Detect which cell encompasses the target text, then output its (x, y) center coordinate. 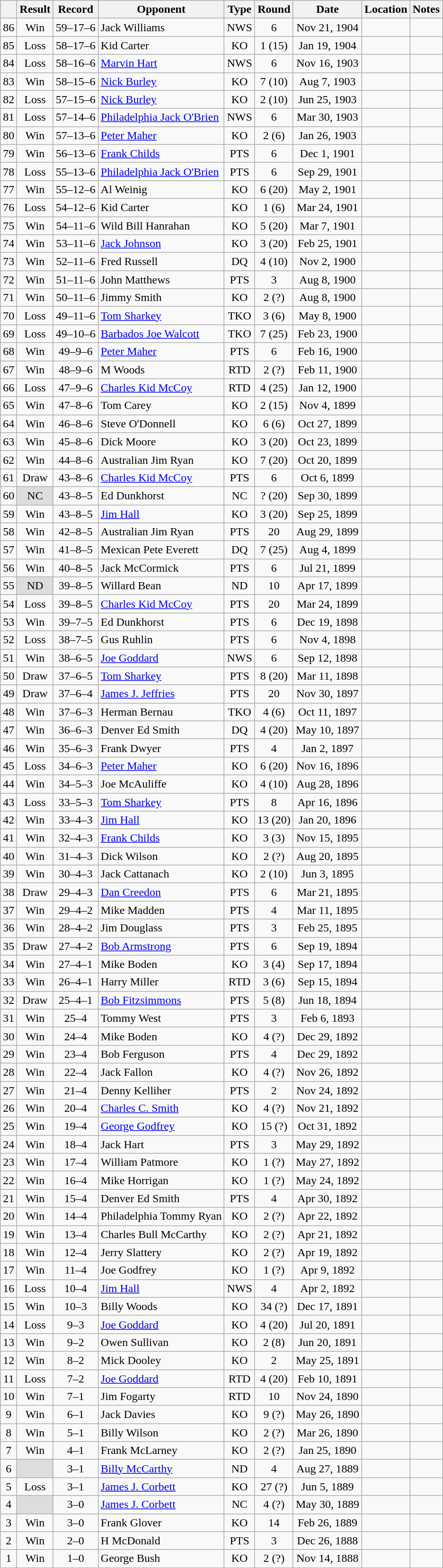
57–15–6 (76, 99)
26 (9, 1108)
Apr 2, 1892 (328, 1288)
Nov 16, 1903 (328, 63)
51–11–6 (76, 280)
18 (9, 1252)
57–13–6 (76, 135)
Bob Ferguson (161, 1054)
47 (9, 730)
39 (9, 874)
Jimmy Smith (161, 298)
1 (15) (274, 45)
69 (9, 334)
Jun 5, 1889 (328, 1487)
Mick Dooley (161, 1360)
45 (9, 766)
64 (9, 424)
Result (35, 9)
41 (9, 838)
Mar 24, 1899 (328, 604)
Billy Woods (161, 1306)
Al Weinig (161, 189)
Sep 29, 1901 (328, 171)
50–11–6 (76, 298)
Nov 4, 1898 (328, 640)
6–1 (76, 1415)
Sep 17, 1894 (328, 964)
73 (9, 262)
2 (15) (274, 406)
Jan 20, 1896 (328, 820)
May 8, 1900 (328, 316)
84 (9, 63)
44–8–6 (76, 460)
Philadelphia Tommy Ryan (161, 1216)
33–4–3 (76, 820)
39–7–5 (76, 622)
Oct 27, 1899 (328, 424)
Nov 21, 1904 (328, 27)
May 27, 1892 (328, 1162)
52–11–6 (76, 262)
47–9–6 (76, 388)
Sep 25, 1899 (328, 514)
23–4 (76, 1054)
Apr 21, 1892 (328, 1234)
Apr 16, 1896 (328, 802)
Tom Carey (161, 406)
Charles C. Smith (161, 1108)
27–4–1 (76, 964)
Jan 2, 1897 (328, 748)
35 (9, 946)
2 (6) (274, 135)
5 (9, 1487)
13 (20) (274, 820)
Nov 21, 1892 (328, 1108)
Jun 18, 1894 (328, 1000)
38–6–5 (76, 658)
Aug 27, 1889 (328, 1469)
48–9–6 (76, 370)
31–4–3 (76, 856)
Apr 9, 1892 (328, 1270)
15–4 (76, 1198)
9 (?) (274, 1415)
59 (9, 514)
Apr 22, 1892 (328, 1216)
Aug 4, 1899 (328, 550)
29 (9, 1054)
28–4–2 (76, 928)
? (20) (274, 496)
49–9–6 (76, 352)
Apr 30, 1892 (328, 1198)
77 (9, 189)
Dec 17, 1891 (328, 1306)
Nov 15, 1895 (328, 838)
Owen Sullivan (161, 1342)
86 (9, 27)
Dec 26, 1888 (328, 1541)
May 30, 1889 (328, 1505)
Feb 26, 1889 (328, 1523)
Jan 26, 1903 (328, 135)
37–6–5 (76, 676)
Jan 12, 1900 (328, 388)
Sep 19, 1894 (328, 946)
48 (9, 712)
Jan 19, 1904 (328, 45)
9–3 (76, 1324)
Jack Williams (161, 27)
Nov 4, 1899 (328, 406)
Mar 21, 1895 (328, 892)
29–4–3 (76, 892)
68 (9, 352)
Sep 12, 1898 (328, 658)
3 (4) (274, 964)
58–17–6 (76, 45)
17 (9, 1270)
Jun 20, 1891 (328, 1342)
Sep 30, 1899 (328, 496)
Herman Bernau (161, 712)
Oct 11, 1897 (328, 712)
Round (274, 9)
Tommy West (161, 1018)
45–8–6 (76, 442)
4 (6) (274, 712)
61 (9, 478)
May 25, 1891 (328, 1360)
12 (9, 1360)
23 (9, 1162)
37–6–4 (76, 694)
Apr 17, 1899 (328, 586)
Harry Miller (161, 982)
Nov 2, 1900 (328, 262)
59–17–6 (76, 27)
Sep 15, 1894 (328, 982)
15 (9, 1306)
3 (3) (274, 838)
9–2 (76, 1342)
Mar 11, 1898 (328, 676)
65 (9, 406)
Jul 21, 1899 (328, 568)
24 (9, 1144)
2 (8) (274, 1342)
42 (9, 820)
60 (9, 496)
36–6–3 (76, 730)
5 (20) (274, 226)
Wild Bill Hanrahan (161, 226)
Jim Fogarty (161, 1397)
4 (25) (274, 388)
Willard Bean (161, 586)
Oct 20, 1899 (328, 460)
Joe Godfrey (161, 1270)
Jan 25, 1890 (328, 1451)
10–3 (76, 1306)
30 (9, 1036)
Dan Creedon (161, 892)
Jack McCormick (161, 568)
18–4 (76, 1144)
8 (20) (274, 676)
58–15–6 (76, 81)
Oct 31, 1892 (328, 1126)
80 (9, 135)
Nov 14, 1888 (328, 1559)
10–4 (76, 1288)
George Bush (161, 1559)
26–4–1 (76, 982)
42–8–5 (76, 532)
55–12–6 (76, 189)
53–11–6 (76, 244)
Aug 7, 1903 (328, 81)
43–8–6 (76, 478)
37–6–3 (76, 712)
28 (9, 1072)
Joe McAuliffe (161, 784)
Jack Johnson (161, 244)
32 (9, 1000)
2–0 (76, 1541)
James J. Jeffries (161, 694)
Dick Moore (161, 442)
55 (9, 586)
Oct 23, 1899 (328, 442)
7 (10) (274, 81)
11–4 (76, 1270)
29–4–2 (76, 910)
51 (9, 658)
Nov 24, 1890 (328, 1397)
Oct 6, 1899 (328, 478)
38 (9, 892)
11 (9, 1379)
Jack Hart (161, 1144)
19–4 (76, 1126)
19 (9, 1234)
Jack Fallon (161, 1072)
49–10–6 (76, 334)
25–4 (76, 1018)
27–4–2 (76, 946)
Mar 30, 1903 (328, 117)
Feb 11, 1900 (328, 370)
54–12–6 (76, 207)
36 (9, 928)
May 10, 1897 (328, 730)
15 (?) (274, 1126)
30–4–3 (76, 874)
85 (9, 45)
76 (9, 207)
Jun 25, 1903 (328, 99)
24–4 (76, 1036)
Feb 16, 1900 (328, 352)
Jerry Slattery (161, 1252)
50 (9, 676)
7–2 (76, 1379)
Type (239, 9)
21 (9, 1198)
56 (9, 568)
Nov 16, 1896 (328, 766)
78 (9, 171)
70 (9, 316)
Nov 24, 1892 (328, 1090)
Dick Wilson (161, 856)
Denny Kelliher (161, 1090)
27 (?) (274, 1487)
4–1 (76, 1451)
16–4 (76, 1180)
Frank Dwyer (161, 748)
May 24, 1892 (328, 1180)
33–5–3 (76, 802)
32–4–3 (76, 838)
Mar 24, 1901 (328, 207)
Feb 23, 1900 (328, 334)
Mexican Pete Everett (161, 550)
Jul 20, 1891 (328, 1324)
Feb 25, 1895 (328, 928)
Apr 19, 1892 (328, 1252)
14–4 (76, 1216)
62 (9, 460)
Mike Madden (161, 910)
57–14–6 (76, 117)
75 (9, 226)
31 (9, 1018)
Nov 30, 1897 (328, 694)
Fred Russell (161, 262)
49–11–6 (76, 316)
13–4 (76, 1234)
16 (9, 1288)
35–6–3 (76, 748)
57 (9, 550)
82 (9, 99)
Aug 28, 1896 (328, 784)
Jack Davies (161, 1415)
71 (9, 298)
58 (9, 532)
Feb 10, 1891 (328, 1379)
May 2, 1901 (328, 189)
7 (20) (274, 460)
81 (9, 117)
Charles Bull McCarthy (161, 1234)
20–4 (76, 1108)
25–4–1 (76, 1000)
1–0 (76, 1559)
83 (9, 81)
Feb 25, 1901 (328, 244)
34 (?) (274, 1306)
66 (9, 388)
Jun 3, 1895 (328, 874)
Jim Douglass (161, 928)
54 (9, 604)
Jack Cattanach (161, 874)
Record (76, 9)
53 (9, 622)
May 29, 1892 (328, 1144)
H McDonald (161, 1541)
May 26, 1890 (328, 1415)
8–2 (76, 1360)
55–13–6 (76, 171)
22 (9, 1180)
44 (9, 784)
49 (9, 694)
52 (9, 640)
34 (9, 964)
Bob Fitzsimmons (161, 1000)
38–7–5 (76, 640)
37 (9, 910)
7–1 (76, 1397)
46–8–6 (76, 424)
Barbados Joe Walcott (161, 334)
79 (9, 153)
40–8–5 (76, 568)
Dec 19, 1898 (328, 622)
74 (9, 244)
William Patmore (161, 1162)
13 (9, 1342)
43 (9, 802)
Marvin Hart (161, 63)
25 (9, 1126)
41–8–5 (76, 550)
Mike Horrigan (161, 1180)
72 (9, 280)
1 (6) (274, 207)
Notes (426, 9)
17–4 (76, 1162)
21–4 (76, 1090)
67 (9, 370)
47–8–6 (76, 406)
Steve O'Donnell (161, 424)
40 (9, 856)
6 (6) (274, 424)
Frank McLarney (161, 1451)
34–5–3 (76, 784)
5 (8) (274, 1000)
5–1 (76, 1433)
27 (9, 1090)
54–11–6 (76, 226)
Nov 26, 1892 (328, 1072)
Billy Wilson (161, 1433)
Opponent (161, 9)
9 (9, 1415)
56–13–6 (76, 153)
58–16–6 (76, 63)
Aug 20, 1895 (328, 856)
12–4 (76, 1252)
1 (9, 1559)
63 (9, 442)
Gus Ruhlin (161, 640)
Bob Armstrong (161, 946)
Feb 6, 1893 (328, 1018)
Dec 1, 1901 (328, 153)
Date (328, 9)
John Matthews (161, 280)
Mar 26, 1890 (328, 1433)
34–6–3 (76, 766)
Mar 7, 1901 (328, 226)
7 (9, 1451)
22–4 (76, 1072)
George Godfrey (161, 1126)
33 (9, 982)
M Woods (161, 370)
Frank Glover (161, 1523)
Billy McCarthy (161, 1469)
46 (9, 748)
Location (386, 9)
Mar 11, 1895 (328, 910)
Aug 29, 1899 (328, 532)
